Return the [X, Y] coordinate for the center point of the cell that contains the specified text.  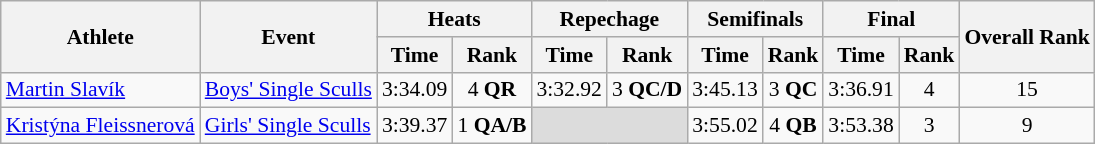
3 [930, 126]
3 QC [794, 90]
Repechage [609, 19]
3:53.38 [860, 126]
Overall Rank [1026, 36]
4 [930, 90]
1 QA/B [492, 126]
Heats [454, 19]
Boys' Single Sculls [288, 90]
4 QB [794, 126]
Athlete [100, 36]
4 QR [492, 90]
3:39.37 [414, 126]
Girls' Single Sculls [288, 126]
Semifinals [755, 19]
3:55.02 [724, 126]
Event [288, 36]
15 [1026, 90]
9 [1026, 126]
Final [891, 19]
Martin Slavík [100, 90]
3 QC/D [647, 90]
3:45.13 [724, 90]
Kristýna Fleissnerová [100, 126]
3:32.92 [568, 90]
3:36.91 [860, 90]
3:34.09 [414, 90]
